For the text-containing cell, return its midpoint in (X, Y) coordinate format. 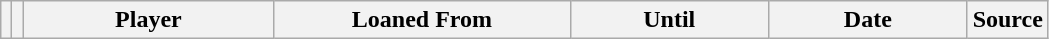
Source (1008, 20)
Player (148, 20)
Until (670, 20)
Date (868, 20)
Loaned From (422, 20)
